Pinpoint the cell where the given text exists, returning its (x, y) midpoint coordinate. 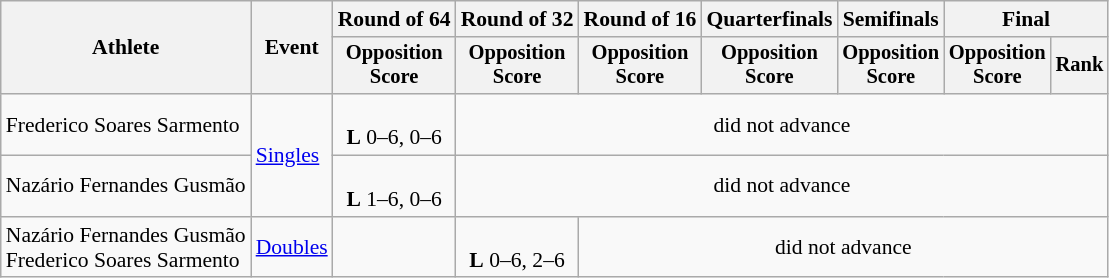
Event (292, 48)
Semifinals (890, 19)
Athlete (126, 48)
Doubles (292, 248)
Frederico Soares Sarmento (126, 124)
L 0–6, 0–6 (394, 124)
Final (1026, 19)
Round of 16 (640, 19)
Nazário Fernandes Gusmão (126, 186)
Quarterfinals (769, 19)
Singles (292, 155)
L 1–6, 0–6 (394, 186)
Nazário Fernandes GusmãoFrederico Soares Sarmento (126, 248)
Round of 32 (518, 19)
L 0–6, 2–6 (518, 248)
Rank (1080, 66)
Round of 64 (394, 19)
